Find where the given text appears and provide that cell's center as (x, y) coordinate. 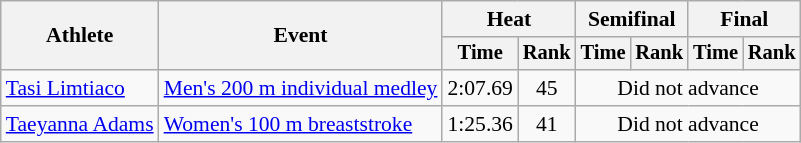
Athlete (80, 36)
Event (301, 36)
Final (744, 19)
Taeyanna Adams (80, 124)
Women's 100 m breaststroke (301, 124)
45 (547, 88)
Semifinal (632, 19)
Tasi Limtiaco (80, 88)
Heat (508, 19)
1:25.36 (480, 124)
41 (547, 124)
2:07.69 (480, 88)
Men's 200 m individual medley (301, 88)
